Return [x, y] of the center of cell containing provided text 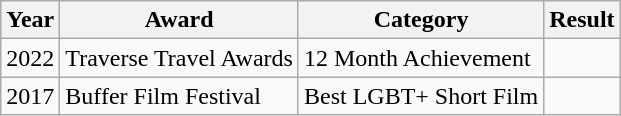
2017 [30, 96]
Year [30, 20]
Result [582, 20]
Award [180, 20]
Buffer Film Festival [180, 96]
Best LGBT+ Short Film [420, 96]
Traverse Travel Awards [180, 58]
Category [420, 20]
2022 [30, 58]
12 Month Achievement [420, 58]
